Return the [X, Y] coordinate for the center point of the cell that contains the specified text.  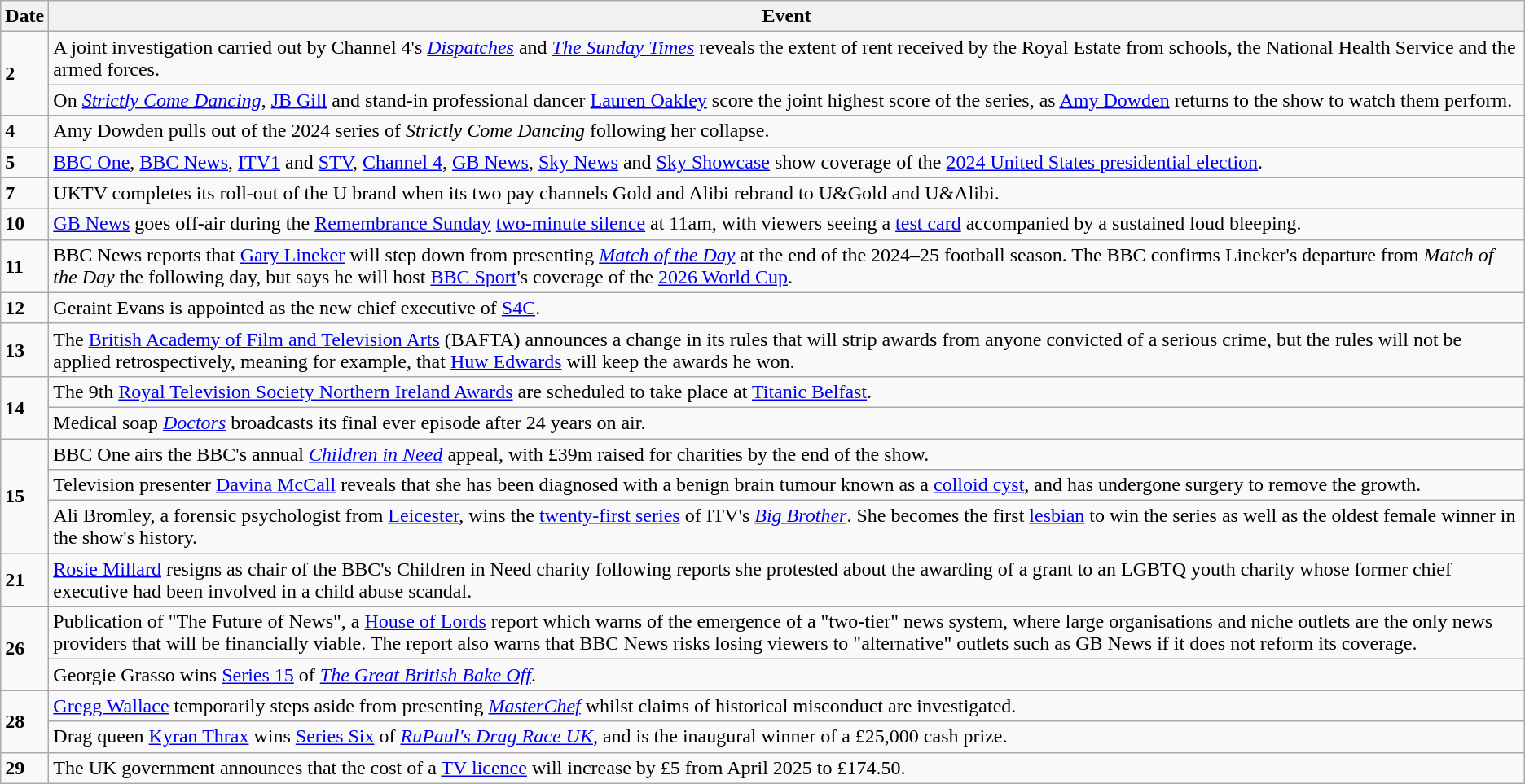
11 [24, 265]
4 [24, 131]
Date [24, 16]
21 [24, 580]
Drag queen Kyran Thrax wins Series Six of RuPaul's Drag Race UK, and is the inaugural winner of a £25,000 cash prize. [787, 737]
29 [24, 768]
10 [24, 224]
The 9th Royal Television Society Northern Ireland Awards are scheduled to take place at Titanic Belfast. [787, 392]
5 [24, 162]
Event [787, 16]
Medical soap Doctors broadcasts its final ever episode after 24 years on air. [787, 423]
UKTV completes its roll-out of the U brand when its two pay channels Gold and Alibi rebrand to U&Gold and U&Alibi. [787, 193]
15 [24, 495]
7 [24, 193]
12 [24, 308]
13 [24, 350]
BBC One airs the BBC's annual Children in Need appeal, with £39m raised for charities by the end of the show. [787, 453]
14 [24, 407]
Gregg Wallace temporarily steps aside from presenting MasterChef whilst claims of historical misconduct are investigated. [787, 706]
Amy Dowden pulls out of the 2024 series of Strictly Come Dancing following her collapse. [787, 131]
Geraint Evans is appointed as the new chief executive of S4C. [787, 308]
26 [24, 648]
BBC One, BBC News, ITV1 and STV, Channel 4, GB News, Sky News and Sky Showcase show coverage of the 2024 United States presidential election. [787, 162]
28 [24, 721]
The UK government announces that the cost of a TV licence will increase by £5 from April 2025 to £174.50. [787, 768]
Georgie Grasso wins Series 15 of The Great British Bake Off. [787, 675]
2 [24, 73]
